Provide the (X, Y) coordinate of the cell's center where the given text is located.  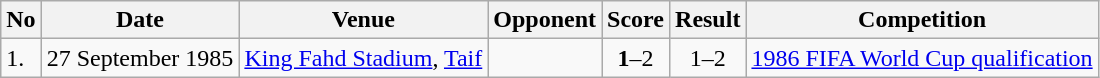
No (21, 20)
King Fahd Stadium, Taif (364, 58)
Date (140, 20)
1. (21, 58)
Opponent (545, 20)
Score (636, 20)
Venue (364, 20)
Competition (922, 20)
27 September 1985 (140, 58)
Result (708, 20)
1986 FIFA World Cup qualification (922, 58)
